Capture the cell that displays the provided text and extract its [x, y] central coordinate. 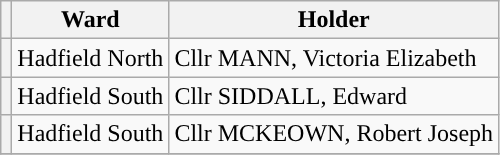
Cllr SIDDALL, Edward [334, 96]
Cllr MCKEOWN, Robert Joseph [334, 134]
Ward [90, 20]
Holder [334, 20]
Hadfield North [90, 58]
Cllr MANN, Victoria Elizabeth [334, 58]
